Extract the [x, y] coordinate from the center of the cell holding the provided text.  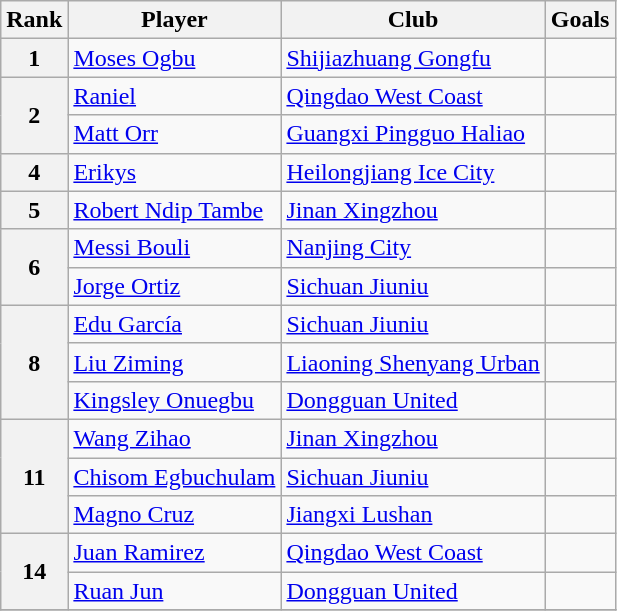
Jiangxi Lushan [413, 515]
8 [34, 362]
Shijiazhuang Gongfu [413, 58]
Moses Ogbu [174, 58]
Guangxi Pingguo Haliao [413, 134]
1 [34, 58]
Kingsley Onuegbu [174, 400]
4 [34, 172]
Juan Ramirez [174, 553]
2 [34, 115]
Jorge Ortiz [174, 286]
Nanjing City [413, 248]
Liu Ziming [174, 362]
Messi Bouli [174, 248]
Matt Orr [174, 134]
6 [34, 267]
Heilongjiang Ice City [413, 172]
Robert Ndip Tambe [174, 210]
Magno Cruz [174, 515]
14 [34, 572]
Rank [34, 20]
Raniel [174, 96]
Edu García [174, 324]
Goals [580, 20]
Chisom Egbuchulam [174, 477]
Ruan Jun [174, 591]
Erikys [174, 172]
5 [34, 210]
11 [34, 476]
Liaoning Shenyang Urban [413, 362]
Club [413, 20]
Player [174, 20]
Wang Zihao [174, 438]
